Detect which cell encompasses the target text, then output its (X, Y) center coordinate. 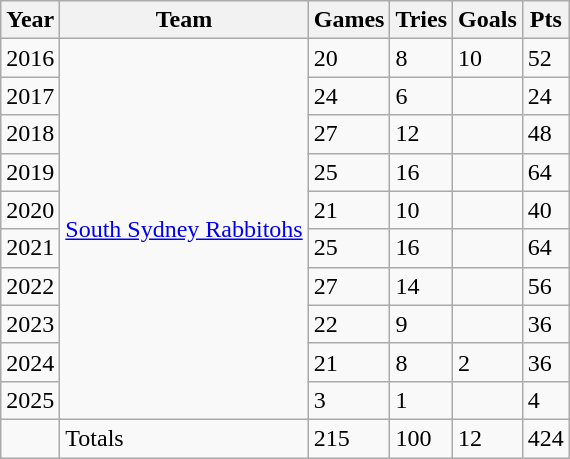
2018 (30, 134)
2019 (30, 172)
2024 (30, 362)
48 (546, 134)
52 (546, 58)
215 (349, 438)
Pts (546, 20)
6 (422, 96)
424 (546, 438)
4 (546, 400)
Games (349, 20)
2023 (30, 324)
20 (349, 58)
56 (546, 286)
Team (184, 20)
22 (349, 324)
1 (422, 400)
Goals (488, 20)
2020 (30, 210)
14 (422, 286)
2016 (30, 58)
2 (488, 362)
2021 (30, 248)
2025 (30, 400)
Tries (422, 20)
South Sydney Rabbitohs (184, 230)
Totals (184, 438)
Year (30, 20)
40 (546, 210)
3 (349, 400)
2017 (30, 96)
2022 (30, 286)
9 (422, 324)
100 (422, 438)
